Detect which cell encompasses the target text, then output its [x, y] center coordinate. 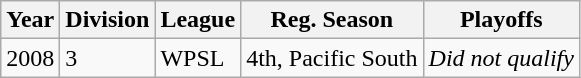
WPSL [198, 58]
Playoffs [501, 20]
League [198, 20]
4th, Pacific South [332, 58]
Reg. Season [332, 20]
Division [108, 20]
3 [108, 58]
Year [30, 20]
Did not qualify [501, 58]
2008 [30, 58]
